Detect which cell encompasses the target text, then output its [X, Y] center coordinate. 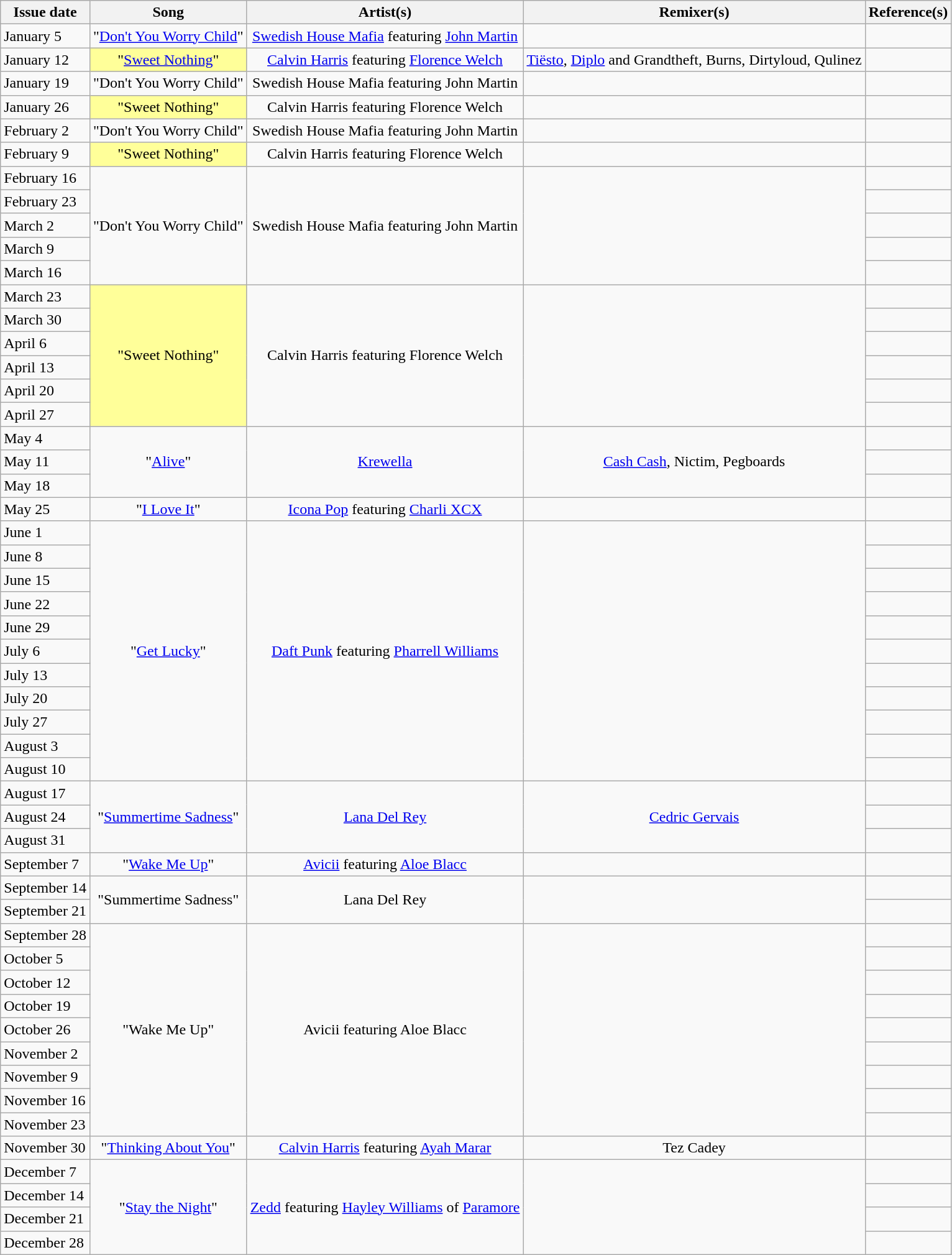
Icona Pop featuring Charli XCX [385, 509]
Daft Punk featuring Pharrell Williams [385, 651]
July 20 [45, 699]
August 17 [45, 793]
December 7 [45, 1172]
February 9 [45, 154]
October 5 [45, 958]
August 31 [45, 840]
Krewella [385, 462]
November 23 [45, 1124]
September 21 [45, 911]
"Alive" [168, 462]
December 21 [45, 1219]
June 29 [45, 627]
"Thinking About You" [168, 1148]
February 23 [45, 201]
June 8 [45, 556]
May 4 [45, 438]
November 16 [45, 1101]
Calvin Harris featuring Ayah Marar [385, 1148]
Issue date [45, 12]
Reference(s) [909, 12]
September 7 [45, 864]
November 9 [45, 1077]
June 1 [45, 533]
May 18 [45, 485]
July 6 [45, 651]
March 23 [45, 297]
June 15 [45, 580]
July 27 [45, 722]
Tiësto, Diplo and Grandtheft, Burns, Dirtyloud, Qulinez [694, 60]
August 3 [45, 746]
November 30 [45, 1148]
November 2 [45, 1054]
January 26 [45, 107]
Tez Cadey [694, 1148]
Artist(s) [385, 12]
Cedric Gervais [694, 817]
April 27 [45, 415]
May 25 [45, 509]
August 24 [45, 817]
Cash Cash, Nictim, Pegboards [694, 462]
January 12 [45, 60]
February 2 [45, 131]
April 20 [45, 391]
August 10 [45, 770]
September 14 [45, 888]
December 28 [45, 1243]
March 16 [45, 272]
September 28 [45, 935]
October 19 [45, 1006]
March 30 [45, 320]
May 11 [45, 462]
July 13 [45, 674]
January 19 [45, 83]
Song [168, 12]
Zedd featuring Hayley Williams of Paramore [385, 1207]
October 12 [45, 982]
March 9 [45, 249]
February 16 [45, 178]
"I Love It" [168, 509]
"Stay the Night" [168, 1207]
"Get Lucky" [168, 651]
October 26 [45, 1029]
April 6 [45, 344]
January 5 [45, 36]
March 2 [45, 225]
April 13 [45, 367]
December 14 [45, 1195]
June 22 [45, 604]
Remixer(s) [694, 12]
